Scan for the cell matching the given text and deliver its (X, Y) coordinate at center. 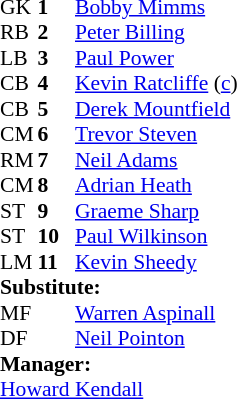
5 (57, 109)
LB (19, 58)
10 (57, 237)
MF (19, 313)
7 (57, 160)
DF (19, 339)
9 (57, 211)
11 (57, 262)
LM (19, 262)
2 (57, 33)
3 (57, 58)
6 (57, 135)
RB (19, 33)
8 (57, 185)
RM (19, 160)
4 (57, 83)
